Extract the [x, y] coordinate from the center of the cell holding the provided text.  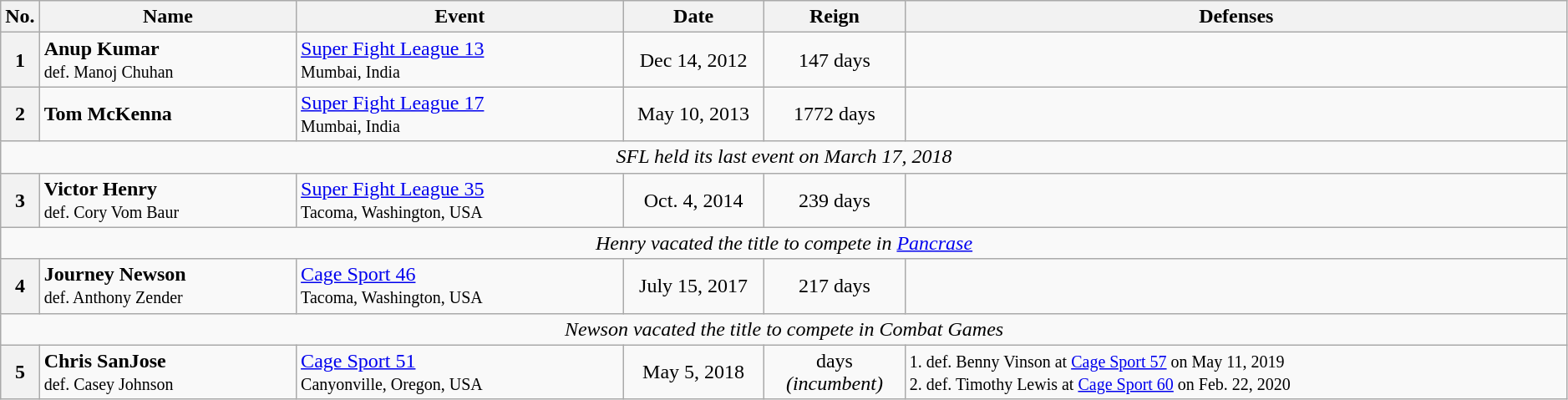
4 [20, 286]
Defenses [1236, 17]
5 [20, 372]
SFL held its last event on March 17, 2018 [784, 157]
Super Fight League 13Mumbai, India [459, 60]
Henry vacated the title to compete in Pancrase [784, 243]
Cage Sport 51Canyonville, Oregon, USA [459, 372]
239 days [835, 200]
days(incumbent) [835, 372]
Oct. 4, 2014 [693, 200]
Anup Kumardef. Manoj Chuhan [167, 60]
Reign [835, 17]
Chris SanJosedef. Casey Johnson [167, 372]
Tom McKenna [167, 114]
Event [459, 17]
Date [693, 17]
217 days [835, 286]
2 [20, 114]
1. def. Benny Vinson at Cage Sport 57 on May 11, 20192. def. Timothy Lewis at Cage Sport 60 on Feb. 22, 2020 [1236, 372]
3 [20, 200]
No. [20, 17]
May 5, 2018 [693, 372]
Newson vacated the title to compete in Combat Games [784, 329]
1772 days [835, 114]
Victor Henrydef. Cory Vom Baur [167, 200]
Cage Sport 46Tacoma, Washington, USA [459, 286]
Super Fight League 17Mumbai, India [459, 114]
Dec 14, 2012 [693, 60]
147 days [835, 60]
1 [20, 60]
Journey Newsondef. Anthony Zender [167, 286]
Name [167, 17]
Super Fight League 35Tacoma, Washington, USA [459, 200]
May 10, 2013 [693, 114]
July 15, 2017 [693, 286]
